Return (x, y) of the center of cell containing provided text 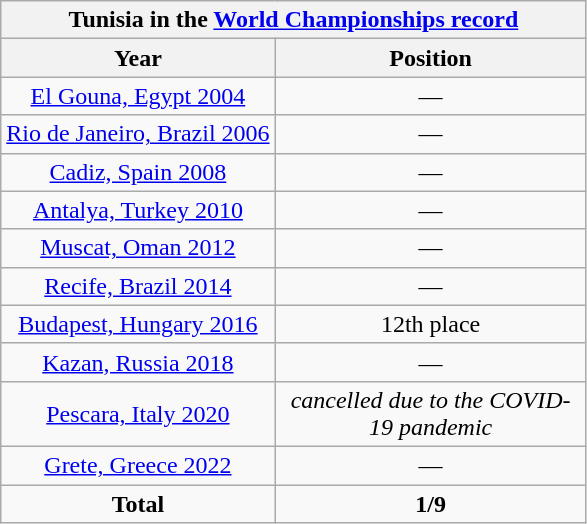
cancelled due to the COVID-19 pandemic (430, 414)
12th place (430, 324)
Budapest, Hungary 2016 (138, 324)
Cadiz, Spain 2008 (138, 172)
Recife, Brazil 2014 (138, 286)
Total (138, 503)
Year (138, 58)
1/9 (430, 503)
Kazan, Russia 2018 (138, 362)
Rio de Janeiro, Brazil 2006 (138, 134)
El Gouna, Egypt 2004 (138, 96)
Pescara, Italy 2020 (138, 414)
Muscat, Oman 2012 (138, 248)
Antalya, Turkey 2010 (138, 210)
Grete, Greece 2022 (138, 465)
Tunisia in the World Championships record (294, 20)
Position (430, 58)
